Search for the cell housing the specified text and yield its [X, Y] center coordinate. 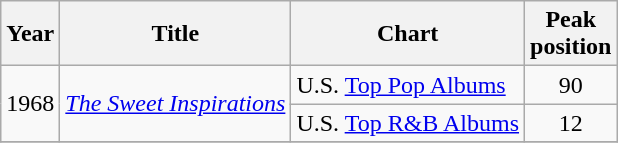
1968 [30, 104]
U.S. Top R&B Albums [408, 123]
Peakposition [571, 34]
12 [571, 123]
The Sweet Inspirations [176, 104]
U.S. Top Pop Albums [408, 85]
90 [571, 85]
Title [176, 34]
Chart [408, 34]
Year [30, 34]
